Output the (x, y) coordinate of the center of the cell containing the given text.  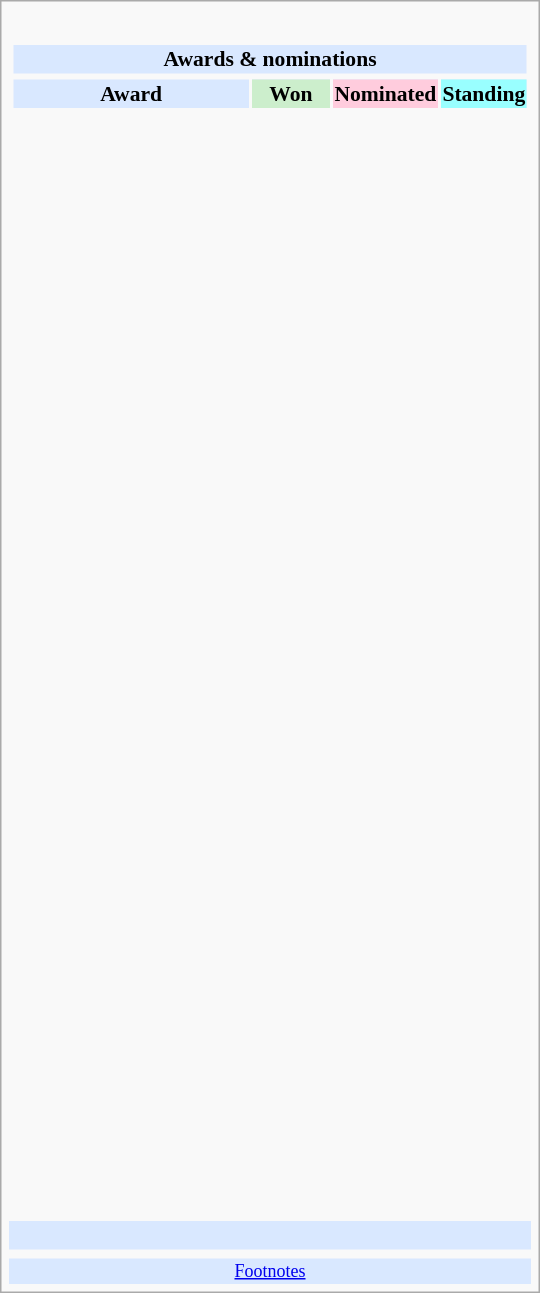
Footnotes (270, 1271)
Won (291, 93)
Nominated (386, 93)
Standing (484, 93)
Award (131, 93)
Awards & nominations Award Won Nominated Standing (270, 616)
Awards & nominations (270, 59)
